Output the [X, Y] coordinate of the center of the cell containing the given text.  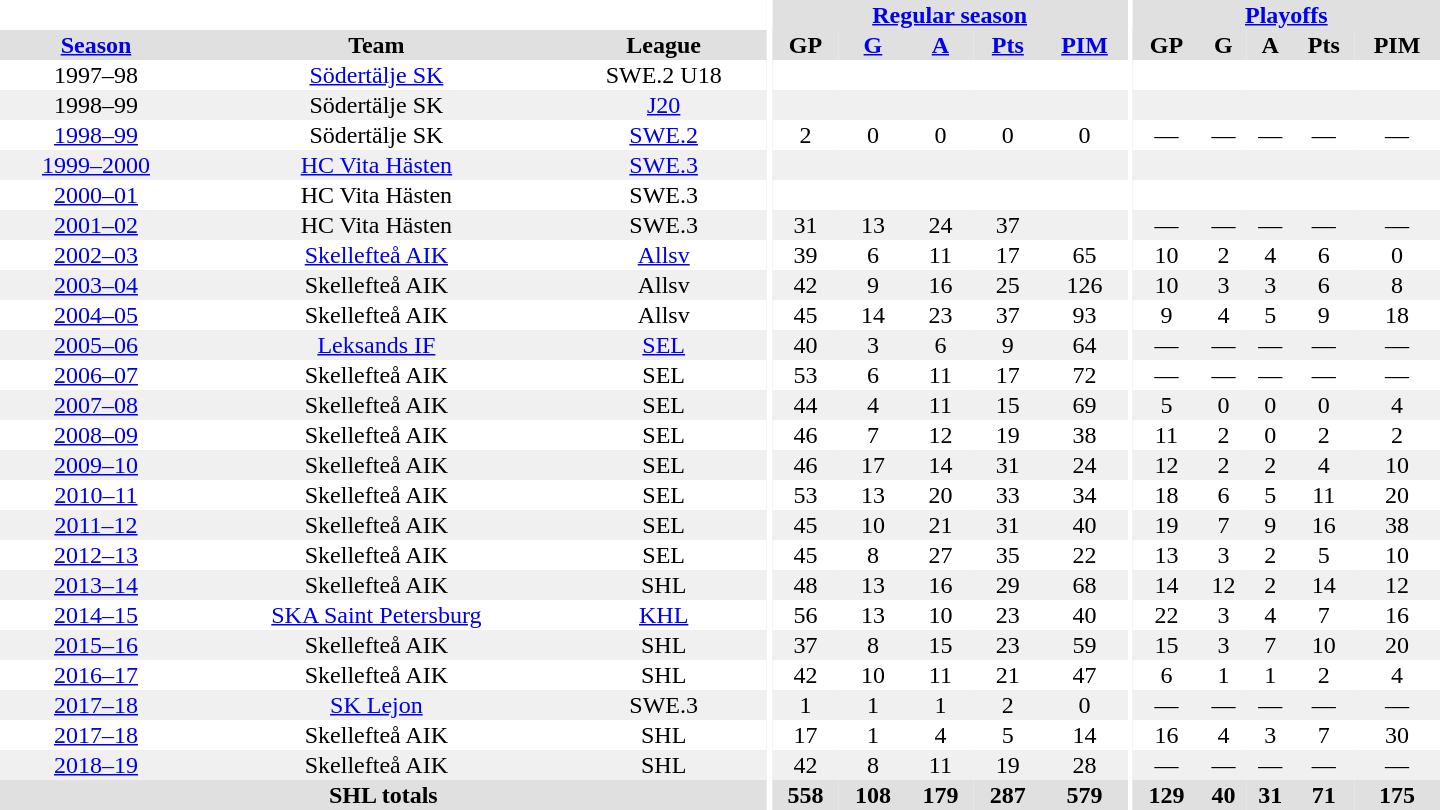
34 [1085, 495]
287 [1008, 795]
129 [1166, 795]
48 [806, 585]
28 [1085, 765]
SKA Saint Petersburg [376, 615]
126 [1085, 285]
2016–17 [96, 675]
71 [1324, 795]
30 [1397, 735]
SK Lejon [376, 705]
2000–01 [96, 195]
39 [806, 255]
2004–05 [96, 315]
J20 [664, 105]
27 [940, 555]
68 [1085, 585]
2002–03 [96, 255]
SWE.2 U18 [664, 75]
179 [940, 795]
59 [1085, 645]
League [664, 45]
2003–04 [96, 285]
72 [1085, 375]
56 [806, 615]
SHL totals [384, 795]
29 [1008, 585]
69 [1085, 405]
33 [1008, 495]
2013–14 [96, 585]
Team [376, 45]
25 [1008, 285]
Regular season [950, 15]
SWE.2 [664, 135]
175 [1397, 795]
93 [1085, 315]
64 [1085, 345]
1999–2000 [96, 165]
2007–08 [96, 405]
Season [96, 45]
2008–09 [96, 435]
Playoffs [1286, 15]
2010–11 [96, 495]
579 [1085, 795]
2014–15 [96, 615]
2011–12 [96, 525]
2006–07 [96, 375]
Leksands IF [376, 345]
47 [1085, 675]
2005–06 [96, 345]
35 [1008, 555]
44 [806, 405]
2015–16 [96, 645]
1997–98 [96, 75]
108 [872, 795]
2018–19 [96, 765]
2009–10 [96, 465]
2001–02 [96, 225]
KHL [664, 615]
65 [1085, 255]
558 [806, 795]
2012–13 [96, 555]
